Scan for the cell matching the given text and deliver its [x, y] coordinate at center. 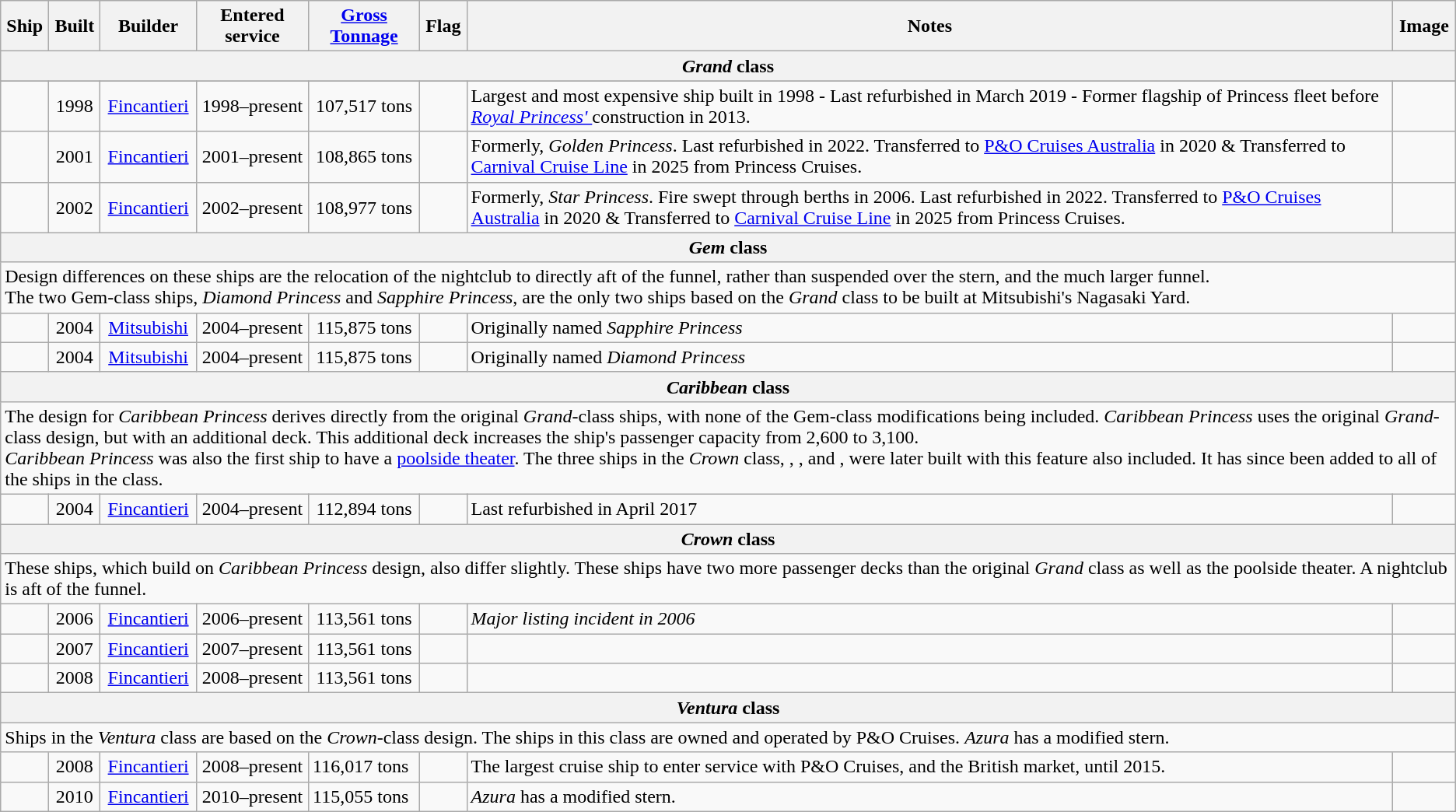
116,017 tons [364, 767]
1998 [75, 106]
Last refurbished in April 2017 [930, 509]
Crown class [728, 539]
2010 [75, 796]
107,517 tons [364, 106]
2006 [75, 619]
2010–present [252, 796]
Notes [930, 26]
Flag [443, 26]
Originally named Sapphire Princess [930, 327]
115,055 tons [364, 796]
2001–present [252, 157]
Image [1425, 26]
2002–present [252, 207]
Azura has a modified stern. [930, 796]
1998–present [252, 106]
Entered service [252, 26]
Major listing incident in 2006 [930, 619]
112,894 tons [364, 509]
Builder [148, 26]
Caribbean class [728, 387]
Gross Tonnage [364, 26]
Gem class [728, 247]
Built [75, 26]
Ventura class [728, 708]
108,865 tons [364, 157]
2007 [75, 649]
108,977 tons [364, 207]
The largest cruise ship to enter service with P&O Cruises, and the British market, until 2015. [930, 767]
Originally named Diamond Princess [930, 357]
2002 [75, 207]
2001 [75, 157]
2006–present [252, 619]
Ship [25, 26]
Grand class [728, 66]
2007–present [252, 649]
